Find where the given text appears and provide that cell's center as [X, Y] coordinate. 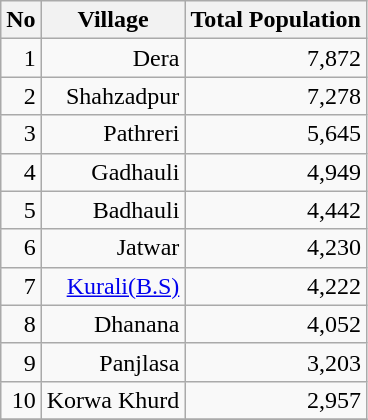
1 [21, 58]
Kurali(B.S) [113, 286]
No [21, 20]
Jatwar [113, 248]
2,957 [276, 400]
Dhanana [113, 324]
7,278 [276, 96]
Panjlasa [113, 362]
5 [21, 210]
6 [21, 248]
Korwa Khurd [113, 400]
Dera [113, 58]
7 [21, 286]
7,872 [276, 58]
Pathreri [113, 134]
3,203 [276, 362]
4,442 [276, 210]
4,222 [276, 286]
8 [21, 324]
9 [21, 362]
Total Population [276, 20]
Badhauli [113, 210]
Shahzadpur [113, 96]
Village [113, 20]
4 [21, 172]
4,949 [276, 172]
4,052 [276, 324]
5,645 [276, 134]
10 [21, 400]
Gadhauli [113, 172]
4,230 [276, 248]
3 [21, 134]
2 [21, 96]
